Locate the cell with the specified text and output its (X, Y) center coordinate. 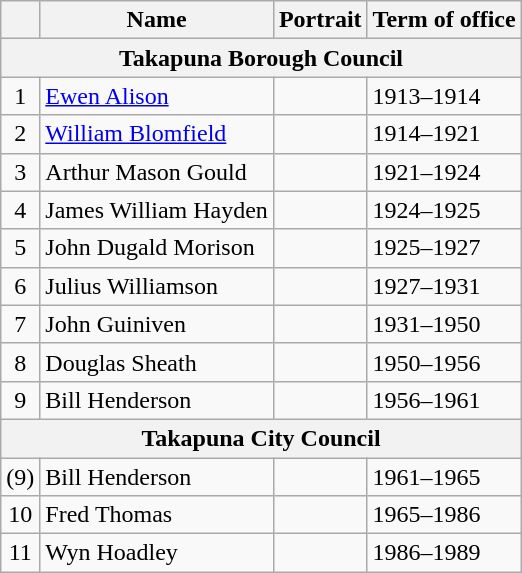
Name (157, 20)
Takapuna Borough Council (261, 58)
1956–1961 (444, 400)
1931–1950 (444, 324)
10 (20, 515)
1921–1924 (444, 172)
Wyn Hoadley (157, 553)
8 (20, 362)
3 (20, 172)
William Blomfield (157, 134)
Fred Thomas (157, 515)
7 (20, 324)
John Guiniven (157, 324)
1913–1914 (444, 96)
1965–1986 (444, 515)
Douglas Sheath (157, 362)
1986–1989 (444, 553)
John Dugald Morison (157, 248)
4 (20, 210)
9 (20, 400)
11 (20, 553)
1925–1927 (444, 248)
5 (20, 248)
James William Hayden (157, 210)
2 (20, 134)
1914–1921 (444, 134)
1927–1931 (444, 286)
(9) (20, 477)
1961–1965 (444, 477)
Term of office (444, 20)
1924–1925 (444, 210)
Portrait (320, 20)
1950–1956 (444, 362)
Takapuna City Council (261, 438)
1 (20, 96)
Arthur Mason Gould (157, 172)
Julius Williamson (157, 286)
Ewen Alison (157, 96)
6 (20, 286)
